Output the (x, y) coordinate of the center of the cell containing the given text.  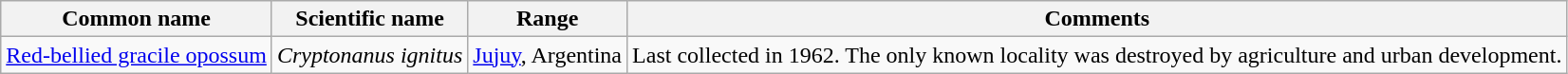
Cryptonanus ignitus (369, 55)
Comments (1097, 19)
Range (548, 19)
Red-bellied gracile opossum (137, 55)
Jujuy, Argentina (548, 55)
Scientific name (369, 19)
Common name (137, 19)
Last collected in 1962. The only known locality was destroyed by agriculture and urban development. (1097, 55)
